For the text-containing cell, return its midpoint in (x, y) coordinate format. 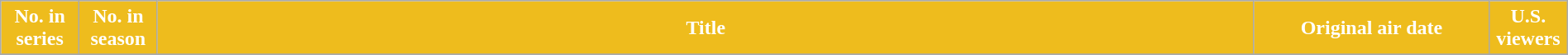
No. inseries (40, 28)
Title (705, 28)
Original air date (1371, 28)
No. inseason (117, 28)
U.S. viewers (1528, 28)
